Determine the [X, Y] coordinate at the center of the cell enclosing the given text.  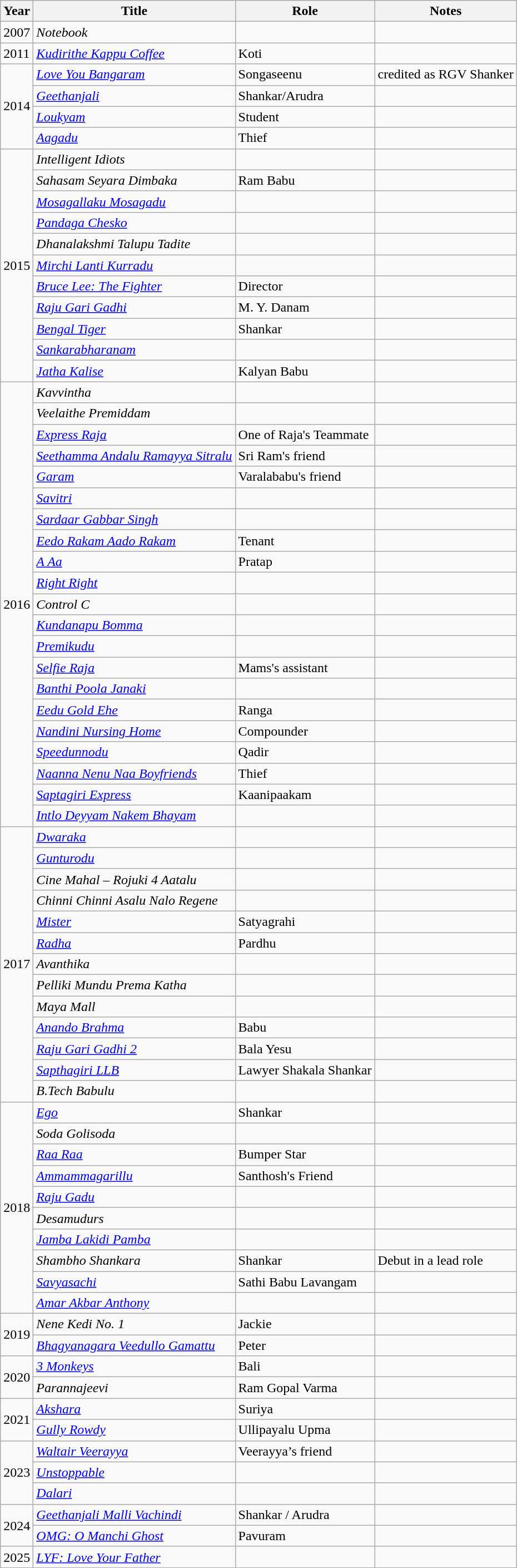
Varalababu's friend [305, 477]
Control C [135, 604]
2007 [17, 32]
Desamudurs [135, 1218]
Intlo Deyyam Nakem Bhayam [135, 816]
Jamba Lakidi Pamba [135, 1239]
One of Raja's Teammate [305, 435]
Pratap [305, 561]
Bhagyanagara Veedullo Gamattu [135, 1345]
LYF: Love Your Father [135, 1557]
Naanna Nenu Naa Boyfriends [135, 773]
Unstoppable [135, 1472]
2018 [17, 1207]
Ram Gopal Varma [305, 1388]
Bala Yesu [305, 1049]
Aagadu [135, 138]
Veerayya’s friend [305, 1451]
Geethanjali [135, 96]
Jatha Kalise [135, 371]
Jackie [305, 1324]
Ranga [305, 710]
2020 [17, 1377]
Radha [135, 943]
Saptagiri Express [135, 795]
Year [17, 11]
Kalyan Babu [305, 371]
Pavuram [305, 1536]
Director [305, 287]
Koti [305, 53]
Speedunnodu [135, 752]
Sankarabharanam [135, 350]
2024 [17, 1525]
Sathi Babu Lavangam [305, 1281]
Pelliki Mundu Prema Katha [135, 985]
Parannajeevi [135, 1388]
Sardaar Gabbar Singh [135, 519]
Lawyer Shakala Shankar [305, 1070]
Veelaithe Premiddam [135, 413]
Bruce Lee: The Fighter [135, 287]
2015 [17, 265]
Selfie Raja [135, 668]
Sapthagiri LLB [135, 1070]
Ego [135, 1112]
Notebook [135, 32]
Notes [446, 11]
Intelligent Idiots [135, 159]
Express Raja [135, 435]
Geethanjali Malli Vachindi [135, 1515]
Raju Gari Gadhi [135, 308]
Dwaraka [135, 837]
Loukyam [135, 117]
Ullipayalu Upma [305, 1430]
Bali [305, 1367]
Songaseenu [305, 75]
Soda Golisoda [135, 1133]
Compounder [305, 731]
Love You Bangaram [135, 75]
Garam [135, 477]
Right Right [135, 583]
3 Monkeys [135, 1367]
B.Tech Babulu [135, 1091]
Peter [305, 1345]
Shambho Shankara [135, 1260]
Pardhu [305, 943]
2011 [17, 53]
Savyasachi [135, 1281]
Kudirithe Kappu Coffee [135, 53]
Raju Gari Gadhi 2 [135, 1049]
Nene Kedi No. 1 [135, 1324]
Nandini Nursing Home [135, 731]
2025 [17, 1557]
Akshara [135, 1409]
Shankar / Arudra [305, 1515]
Qadir [305, 752]
M. Y. Danam [305, 308]
Satyagrahi [305, 921]
A Aa [135, 561]
Seethamma Andalu Ramayya Sitralu [135, 456]
Eedu Gold Ehe [135, 710]
Babu [305, 1028]
Kundanapu Bomma [135, 625]
2014 [17, 106]
Premikudu [135, 647]
Role [305, 11]
2017 [17, 964]
2023 [17, 1472]
Sri Ram's friend [305, 456]
Anando Brahma [135, 1028]
Tenant [305, 540]
Mosagallaku Mosagadu [135, 201]
Dalari [135, 1493]
Raa Raa [135, 1155]
Title [135, 11]
2021 [17, 1419]
Eedo Rakam Aado Rakam [135, 540]
Sahasam Seyara Dimbaka [135, 180]
Mirchi Lanti Kurradu [135, 265]
Ammammagarillu [135, 1176]
Santhosh's Friend [305, 1176]
2019 [17, 1335]
Banthi Poola Janaki [135, 689]
Gully Rowdy [135, 1430]
Savitri [135, 498]
Maya Mall [135, 1007]
Bumper Star [305, 1155]
Gunturodu [135, 858]
Suriya [305, 1409]
Waltair Veerayya [135, 1451]
Mister [135, 921]
Shankar/Arudra [305, 96]
Kaanipaakam [305, 795]
Kavvintha [135, 392]
Cine Mahal – Rojuki 4 Aatalu [135, 879]
Mams's assistant [305, 668]
Debut in a lead role [446, 1260]
Student [305, 117]
credited as RGV Shanker [446, 75]
Bengal Tiger [135, 329]
Raju Gadu [135, 1197]
Dhanalakshmi Talupu Tadite [135, 244]
2016 [17, 604]
Chinni Chinni Asalu Nalo Regene [135, 900]
OMG: O Manchi Ghost [135, 1536]
Pandaga Chesko [135, 223]
Amar Akbar Anthony [135, 1303]
Ram Babu [305, 180]
Avanthika [135, 964]
